Return the (x, y) coordinate for the center point of the cell that contains the specified text.  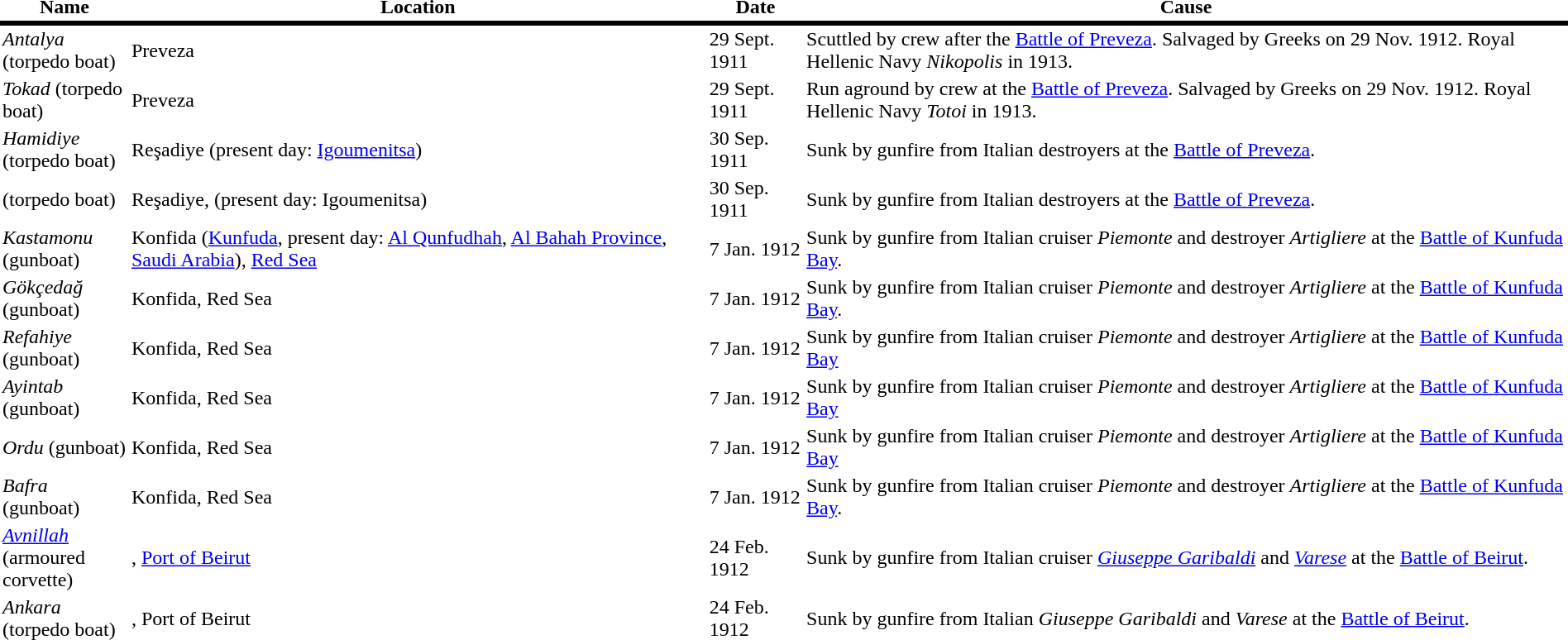
24 Feb. 1912 (756, 557)
Gökçedağ (gunboat) (65, 299)
Tokad (torpedo boat) (65, 100)
Reşadiye, (present day: Igoumenitsa) (418, 199)
Run aground by crew at the Battle of Preveza. Salvaged by Greeks on 29 Nov. 1912. Royal Hellenic Navy Totoi in 1913. (1186, 100)
Ordu (gunboat) (65, 447)
Ayintab (gunboat) (65, 398)
(torpedo boat) (65, 199)
Hamidiye (torpedo boat) (65, 150)
, Port of Beirut (418, 557)
Scuttled by crew after the Battle of Preveza. Salvaged by Greeks on 29 Nov. 1912. Royal Hellenic Navy Nikopolis in 1913. (1186, 50)
Reşadiye (present day: Igoumenitsa) (418, 150)
Avnillah (armoured corvette) (65, 557)
Kastamonu (gunboat) (65, 249)
Konfida (Kunfuda, present day: Al Qunfudhah, Al Bahah Province, Saudi Arabia), Red Sea (418, 249)
Bafra (gunboat) (65, 497)
Antalya (torpedo boat) (65, 50)
Refahiye (gunboat) (65, 348)
Sunk by gunfire from Italian cruiser Giuseppe Garibaldi and Varese at the Battle of Beirut. (1186, 557)
